Search for the cell housing the specified text and yield its (X, Y) center coordinate. 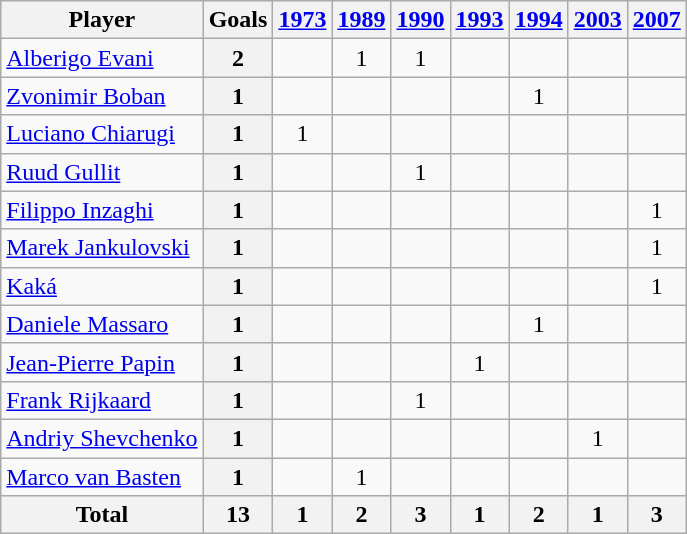
Jean-Pierre Papin (102, 362)
2003 (598, 20)
1973 (302, 20)
Marco van Basten (102, 477)
1989 (362, 20)
Kaká (102, 286)
Frank Rijkaard (102, 400)
Daniele Massaro (102, 324)
Andriy Shevchenko (102, 438)
Ruud Gullit (102, 172)
1993 (480, 20)
13 (238, 515)
Goals (238, 20)
2007 (656, 20)
Filippo Inzaghi (102, 210)
Marek Jankulovski (102, 248)
1994 (538, 20)
Player (102, 20)
Total (102, 515)
1990 (420, 20)
Luciano Chiarugi (102, 134)
Alberigo Evani (102, 58)
Zvonimir Boban (102, 96)
